Determine the (X, Y) coordinate at the center of the cell enclosing the given text.  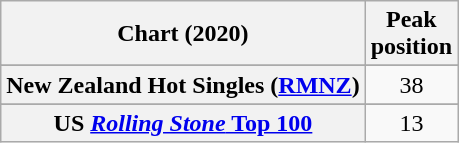
Chart (2020) (183, 34)
Peakposition (411, 34)
US Rolling Stone Top 100 (183, 123)
38 (411, 85)
New Zealand Hot Singles (RMNZ) (183, 85)
13 (411, 123)
